Detect which cell encompasses the target text, then output its [x, y] center coordinate. 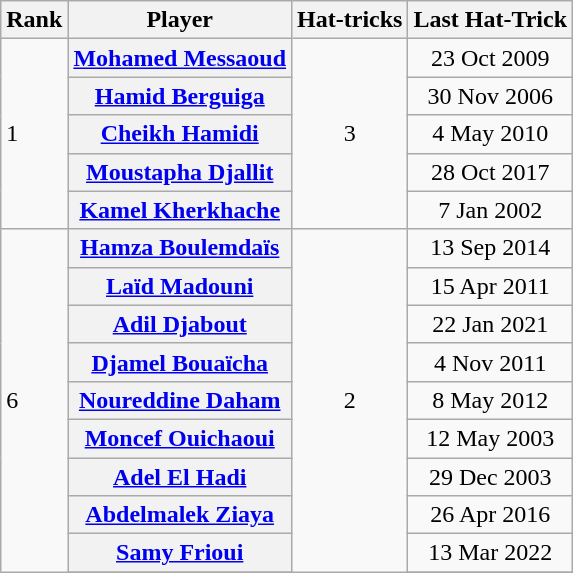
8 May 2012 [490, 400]
6 [34, 400]
Samy Frioui [180, 553]
4 Nov 2011 [490, 362]
26 Apr 2016 [490, 515]
29 Dec 2003 [490, 477]
Hat-tricks [350, 20]
22 Jan 2021 [490, 324]
1 [34, 134]
Last Hat-Trick [490, 20]
13 Sep 2014 [490, 248]
Abdelmalek Ziaya [180, 515]
Hamza Boulemdaïs [180, 248]
Hamid Berguiga [180, 96]
4 May 2010 [490, 134]
Adil Djabout [180, 324]
Mohamed Messaoud [180, 58]
28 Oct 2017 [490, 172]
Adel El Hadi [180, 477]
Moustapha Djallit [180, 172]
Player [180, 20]
3 [350, 134]
30 Nov 2006 [490, 96]
Djamel Bouaïcha [180, 362]
7 Jan 2002 [490, 210]
2 [350, 400]
Noureddine Daham [180, 400]
Laïd Madouni [180, 286]
15 Apr 2011 [490, 286]
Kamel Kherkhache [180, 210]
23 Oct 2009 [490, 58]
Rank [34, 20]
Cheikh Hamidi [180, 134]
13 Mar 2022 [490, 553]
12 May 2003 [490, 438]
Moncef Ouichaoui [180, 438]
